For the text-containing cell, return its midpoint in (X, Y) coordinate format. 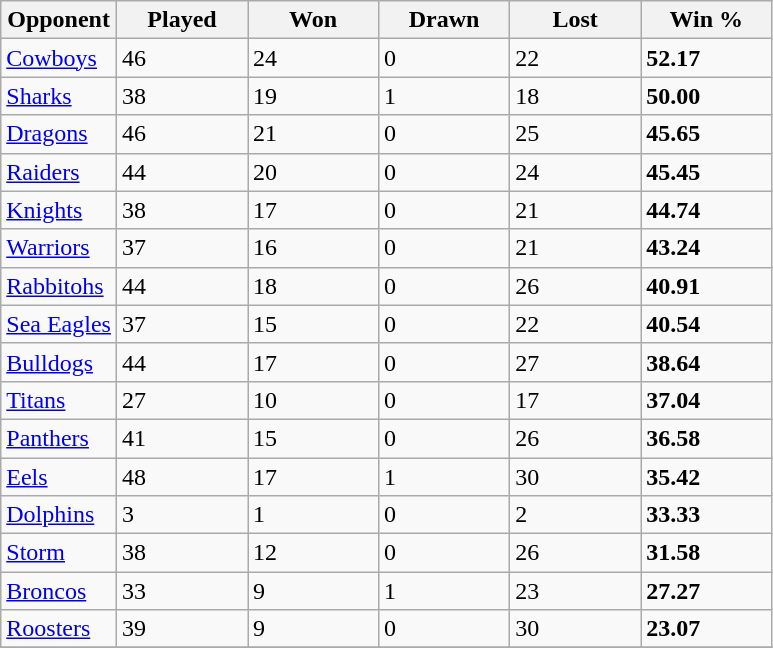
45.45 (706, 172)
35.42 (706, 477)
23.07 (706, 629)
Storm (59, 553)
Sharks (59, 96)
Warriors (59, 248)
20 (314, 172)
43.24 (706, 248)
45.65 (706, 134)
Sea Eagles (59, 324)
31.58 (706, 553)
25 (576, 134)
Bulldogs (59, 362)
Roosters (59, 629)
33.33 (706, 515)
12 (314, 553)
Knights (59, 210)
10 (314, 400)
39 (182, 629)
Cowboys (59, 58)
19 (314, 96)
3 (182, 515)
40.91 (706, 286)
Played (182, 20)
Drawn (444, 20)
Broncos (59, 591)
Titans (59, 400)
Dolphins (59, 515)
Panthers (59, 438)
16 (314, 248)
Dragons (59, 134)
23 (576, 591)
Won (314, 20)
27.27 (706, 591)
33 (182, 591)
36.58 (706, 438)
Raiders (59, 172)
48 (182, 477)
Lost (576, 20)
44.74 (706, 210)
Eels (59, 477)
40.54 (706, 324)
50.00 (706, 96)
41 (182, 438)
37.04 (706, 400)
38.64 (706, 362)
Rabbitohs (59, 286)
Win % (706, 20)
52.17 (706, 58)
2 (576, 515)
Opponent (59, 20)
